Locate the cell with the specified text and output its [x, y] center coordinate. 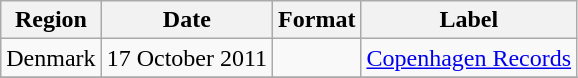
Date [186, 20]
17 October 2011 [186, 58]
Denmark [51, 58]
Copenhagen Records [469, 58]
Region [51, 20]
Label [469, 20]
Format [317, 20]
